Provide the [x, y] coordinate of the cell's center where the given text is located.  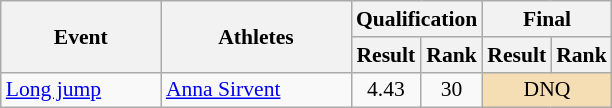
Anna Sirvent [256, 90]
DNQ [546, 90]
Qualification [416, 19]
Final [546, 19]
Athletes [256, 36]
30 [452, 90]
Long jump [81, 90]
Event [81, 36]
4.43 [386, 90]
